For the text-containing cell, return its midpoint in (x, y) coordinate format. 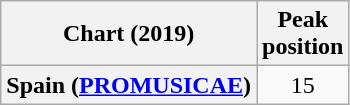
15 (303, 85)
Spain (PROMUSICAE) (129, 85)
Peakposition (303, 34)
Chart (2019) (129, 34)
